Search for the cell housing the specified text and yield its [x, y] center coordinate. 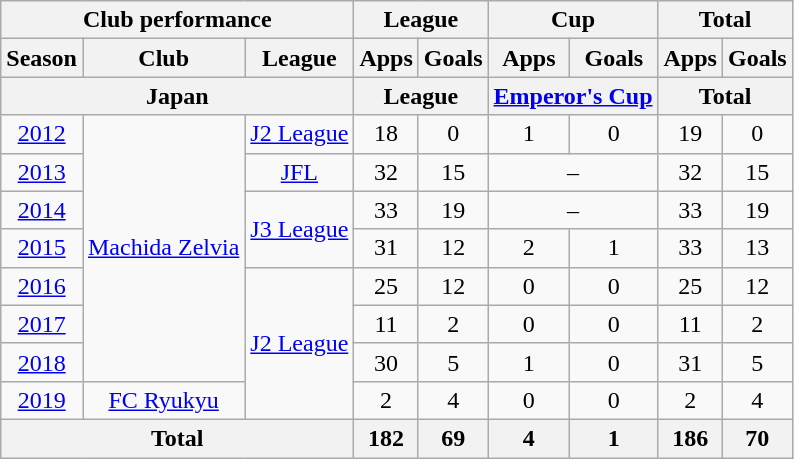
JFL [300, 172]
Machida Zelvia [163, 248]
FC Ryukyu [163, 400]
2014 [42, 210]
2015 [42, 248]
Club [163, 58]
Emperor's Cup [573, 96]
2019 [42, 400]
30 [386, 362]
Japan [178, 96]
13 [757, 248]
186 [690, 438]
2018 [42, 362]
Club performance [178, 20]
2013 [42, 172]
69 [453, 438]
2017 [42, 324]
Cup [573, 20]
18 [386, 134]
2012 [42, 134]
2016 [42, 286]
70 [757, 438]
Season [42, 58]
J3 League [300, 229]
182 [386, 438]
